Return the (x, y) coordinate for the center point of the cell that contains the specified text.  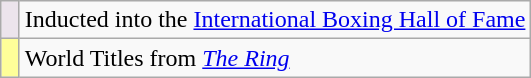
World Titles from The Ring (275, 58)
Inducted into the International Boxing Hall of Fame (275, 20)
